Detect which cell encompasses the target text, then output its [X, Y] center coordinate. 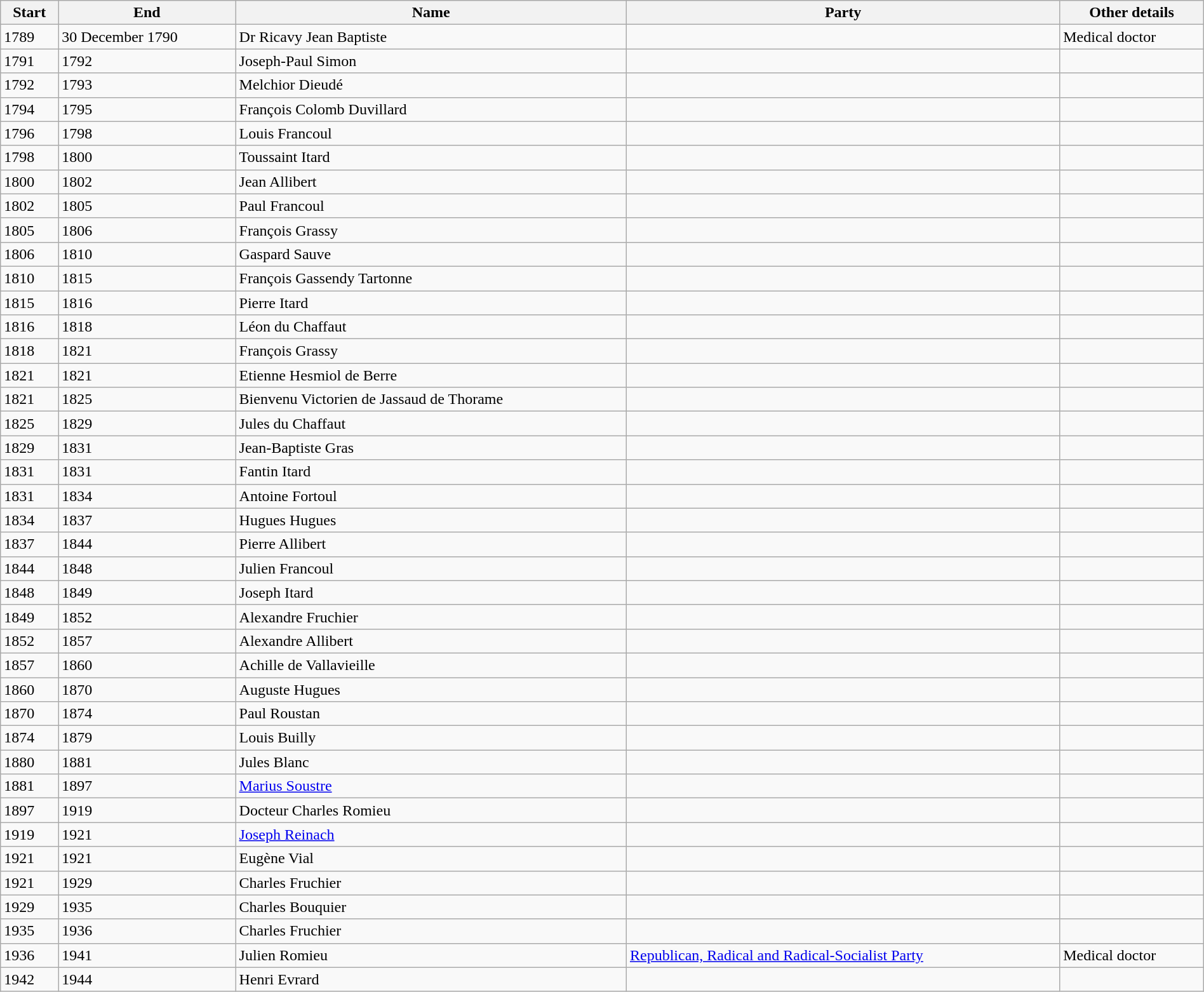
Melchior Dieudé [431, 85]
Alexandre Fruchier [431, 617]
Joseph Reinach [431, 834]
1789 [29, 37]
1795 [147, 109]
Marius Soustre [431, 786]
Henri Evrard [431, 979]
Joseph-Paul Simon [431, 61]
Pierre Itard [431, 303]
Achille de Vallavieille [431, 665]
Julien Romieu [431, 955]
Toussaint Itard [431, 158]
Gaspard Sauve [431, 254]
Start [29, 13]
Joseph Itard [431, 593]
Jean Allibert [431, 182]
Jules Blanc [431, 762]
Fantin Itard [431, 472]
Paul Francoul [431, 206]
Eugène Vial [431, 859]
Party [843, 13]
Louis Builly [431, 738]
Bienvenu Victorien de Jassaud de Thorame [431, 399]
Other details [1132, 13]
François Gassendy Tartonne [431, 278]
Docteur Charles Romieu [431, 810]
Antoine Fortoul [431, 496]
Etienne Hesmiol de Berre [431, 375]
Charles Bouquier [431, 907]
Republican, Radical and Radical-Socialist Party [843, 955]
Dr Ricavy Jean Baptiste [431, 37]
1794 [29, 109]
Louis Francoul [431, 133]
1796 [29, 133]
Pierre Allibert [431, 544]
1879 [147, 738]
1944 [147, 979]
Jules du Chaffaut [431, 424]
Julien Francoul [431, 568]
Auguste Hugues [431, 689]
1793 [147, 85]
François Colomb Duvillard [431, 109]
Name [431, 13]
Paul Roustan [431, 714]
1942 [29, 979]
Jean-Baptiste Gras [431, 448]
Alexandre Allibert [431, 641]
1791 [29, 61]
Léon du Chaffaut [431, 327]
Hugues Hugues [431, 520]
1941 [147, 955]
30 December 1790 [147, 37]
End [147, 13]
1880 [29, 762]
